Locate the cell with the specified text and output its [X, Y] center coordinate. 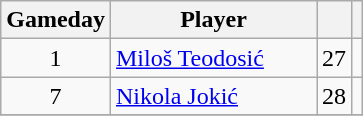
1 [56, 58]
28 [334, 96]
Nikola Jokić [213, 96]
Miloš Teodosić [213, 58]
Player [213, 20]
7 [56, 96]
27 [334, 58]
Gameday [56, 20]
